Find where the given text appears and provide that cell's center as (X, Y) coordinate. 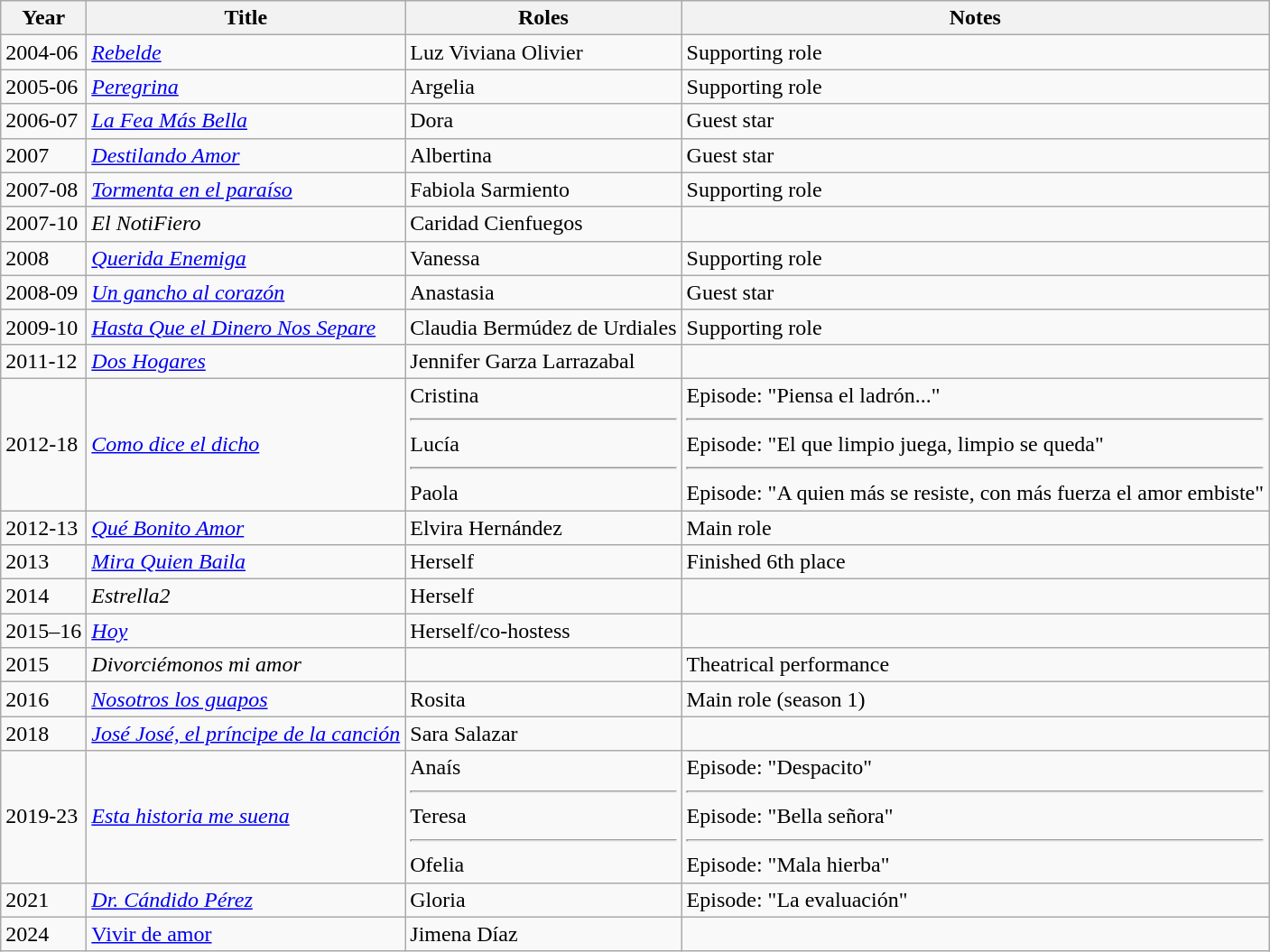
Finished 6th place (975, 562)
Rosita (543, 699)
Tormenta en el paraíso (246, 189)
Theatrical performance (975, 665)
Un gancho al corazón (246, 292)
Sara Salazar (543, 734)
Title (246, 18)
2005-06 (43, 87)
2012-13 (43, 528)
Main role (975, 528)
Herself/co-hostess (543, 631)
2021 (43, 900)
Fabiola Sarmiento (543, 189)
2007 (43, 155)
Dos Hogares (246, 361)
Rebelde (246, 52)
Notes (975, 18)
Destilando Amor (246, 155)
Vanessa (543, 258)
Como dice el dicho (246, 444)
Anastasia (543, 292)
Querida Enemiga (246, 258)
2006-07 (43, 121)
El NotiFiero (246, 224)
Claudia Bermúdez de Urdiales (543, 327)
Hasta Que el Dinero Nos Separe (246, 327)
Luz Viviana Olivier (543, 52)
2012-18 (43, 444)
2009-10 (43, 327)
2016 (43, 699)
Episode: "Piensa el ladrón..."Episode: "El que limpio juega, limpio se queda"Episode: "A quien más se resiste, con más fuerza el amor embiste" (975, 444)
Esta historia me suena (246, 817)
Vivir de amor (246, 934)
2015 (43, 665)
Albertina (543, 155)
Dr. Cándido Pérez (246, 900)
Estrella2 (246, 596)
2008-09 (43, 292)
Peregrina (246, 87)
2004-06 (43, 52)
2013 (43, 562)
2007-10 (43, 224)
Nosotros los guapos (246, 699)
Elvira Hernández (543, 528)
Episode: "Despacito"Episode: "Bella señora"Episode: "Mala hierba" (975, 817)
CristinaLucíaPaola (543, 444)
La Fea Más Bella (246, 121)
2007-08 (43, 189)
Roles (543, 18)
Jimena Díaz (543, 934)
José José, el príncipe de la canción (246, 734)
Argelia (543, 87)
Main role (season 1) (975, 699)
Year (43, 18)
2015–16 (43, 631)
2011-12 (43, 361)
2008 (43, 258)
Gloria (543, 900)
Qué Bonito Amor (246, 528)
Mira Quien Baila (246, 562)
2018 (43, 734)
Divorciémonos mi amor (246, 665)
Jennifer Garza Larrazabal (543, 361)
2014 (43, 596)
2024 (43, 934)
Caridad Cienfuegos (543, 224)
AnaísTeresaOfelia (543, 817)
Dora (543, 121)
Episode: "La evaluación" (975, 900)
2019-23 (43, 817)
Hoy (246, 631)
